Search for the cell housing the specified text and yield its [X, Y] center coordinate. 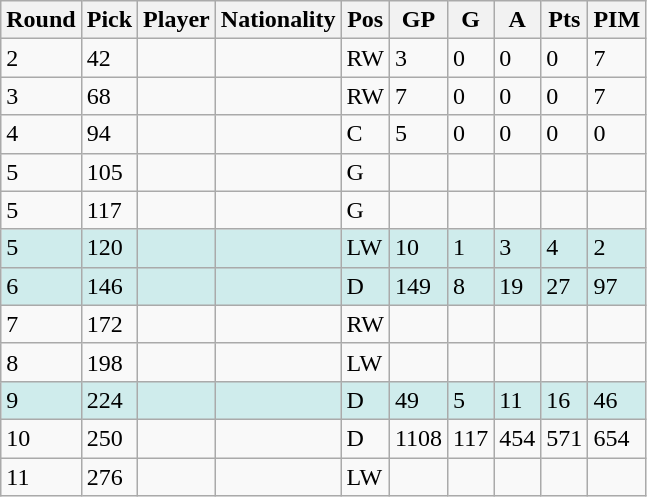
149 [418, 286]
1 [471, 248]
Pts [564, 20]
250 [109, 438]
105 [109, 172]
Round [41, 20]
C [365, 134]
6 [41, 286]
146 [109, 286]
A [518, 20]
68 [109, 96]
94 [109, 134]
1108 [418, 438]
276 [109, 477]
Nationality [278, 20]
120 [109, 248]
654 [617, 438]
172 [109, 324]
571 [564, 438]
19 [518, 286]
46 [617, 400]
16 [564, 400]
Pos [365, 20]
GP [418, 20]
454 [518, 438]
49 [418, 400]
PIM [617, 20]
9 [41, 400]
224 [109, 400]
198 [109, 362]
97 [617, 286]
Pick [109, 20]
42 [109, 58]
27 [564, 286]
Player [177, 20]
